Find where the given text appears and provide that cell's center as [X, Y] coordinate. 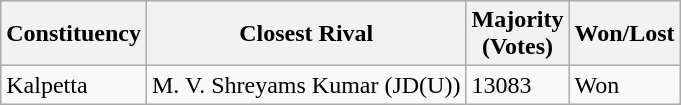
Won [624, 85]
Won/Lost [624, 34]
Kalpetta [74, 85]
Majority(Votes) [518, 34]
Closest Rival [306, 34]
M. V. Shreyams Kumar (JD(U)) [306, 85]
13083 [518, 85]
Constituency [74, 34]
